For the text-containing cell, return its midpoint in [X, Y] coordinate format. 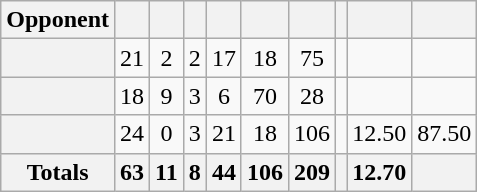
9 [167, 96]
Totals [58, 172]
6 [224, 96]
44 [224, 172]
24 [132, 134]
87.50 [444, 134]
0 [167, 134]
63 [132, 172]
70 [264, 96]
75 [312, 58]
12.50 [380, 134]
12.70 [380, 172]
17 [224, 58]
28 [312, 96]
8 [194, 172]
209 [312, 172]
11 [167, 172]
Opponent [58, 20]
